Detect which cell encompasses the target text, then output its (x, y) center coordinate. 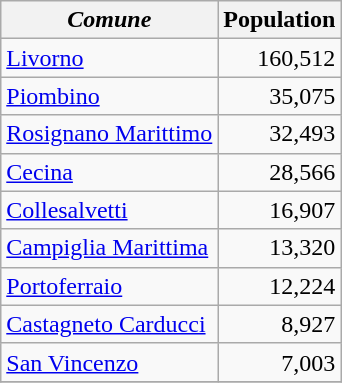
16,907 (280, 210)
Rosignano Marittimo (110, 134)
Population (280, 20)
7,003 (280, 362)
San Vincenzo (110, 362)
Comune (110, 20)
160,512 (280, 58)
Campiglia Marittima (110, 248)
Cecina (110, 172)
Portoferraio (110, 286)
8,927 (280, 324)
28,566 (280, 172)
32,493 (280, 134)
13,320 (280, 248)
Collesalvetti (110, 210)
Piombino (110, 96)
Livorno (110, 58)
35,075 (280, 96)
Castagneto Carducci (110, 324)
12,224 (280, 286)
